For the text-containing cell, return its midpoint in (x, y) coordinate format. 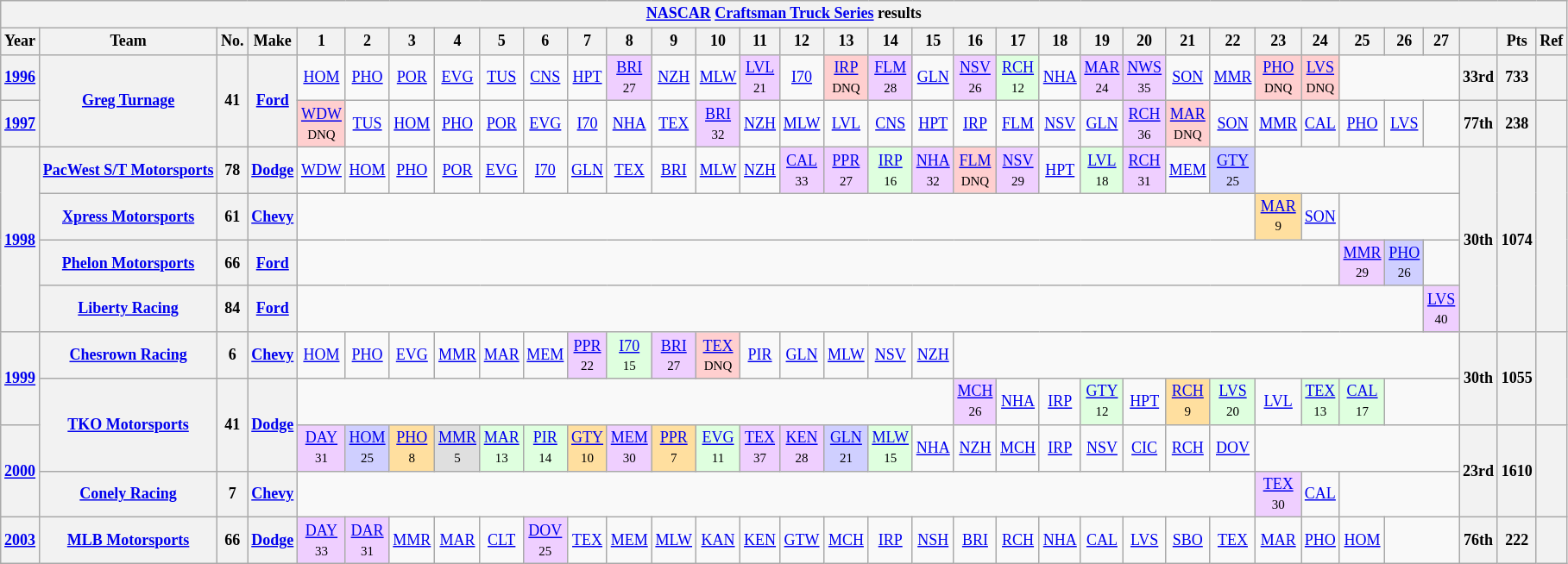
Phelon Motorsports (128, 263)
9 (673, 41)
1997 (21, 124)
WDW (322, 170)
61 (233, 216)
2 (368, 41)
78 (233, 170)
19 (1102, 41)
TEX13 (1320, 402)
20 (1144, 41)
27 (1441, 41)
Pts (1517, 41)
PacWest S/T Motorsports (128, 170)
BRI32 (718, 124)
1998 (21, 240)
1055 (1517, 378)
PPR7 (673, 448)
1610 (1517, 471)
Ref (1552, 41)
MAR24 (1102, 78)
No. (233, 41)
CIC (1144, 448)
TEX37 (760, 448)
TKO Motorsports (128, 424)
Year (21, 41)
17 (1018, 41)
MAR13 (501, 448)
FLMDNQ (975, 170)
23rd (1479, 471)
TEXDNQ (718, 355)
HOM25 (368, 448)
3 (412, 41)
13 (846, 41)
MCH26 (975, 402)
NASCAR Craftsman Truck Series results (784, 14)
CAL33 (801, 170)
IRP16 (891, 170)
MMR5 (457, 448)
FLM (1018, 124)
KEN (760, 541)
TEX30 (1279, 494)
GLN21 (846, 448)
MLW15 (891, 448)
21 (1187, 41)
2000 (21, 471)
8 (629, 41)
DOV25 (545, 541)
RCH31 (1144, 170)
KEN28 (801, 448)
PIR (760, 355)
I7015 (629, 355)
MAR9 (1279, 216)
MEM30 (629, 448)
PHO8 (412, 448)
Chesrown Racing (128, 355)
LVL21 (760, 78)
WDWDNQ (322, 124)
76th (1479, 541)
GTY12 (1102, 402)
84 (233, 309)
GTY10 (588, 448)
2003 (21, 541)
FLM28 (891, 78)
RCH36 (1144, 124)
4 (457, 41)
NHA32 (933, 170)
26 (1405, 41)
22 (1232, 41)
MMR29 (1362, 263)
PIR14 (545, 448)
14 (891, 41)
23 (1279, 41)
PHO26 (1405, 263)
18 (1060, 41)
KAN (718, 541)
DAY31 (322, 448)
NWS35 (1144, 78)
11 (760, 41)
5 (501, 41)
NSH (933, 541)
238 (1517, 124)
LVL18 (1102, 170)
12 (801, 41)
CAL17 (1362, 402)
10 (718, 41)
Xpress Motorsports (128, 216)
EVG11 (718, 448)
222 (1517, 541)
Greg Turnage (128, 100)
Liberty Racing (128, 309)
PPR22 (588, 355)
DAR31 (368, 541)
733 (1517, 78)
GTW (801, 541)
33rd (1479, 78)
15 (933, 41)
NSV26 (975, 78)
Conely Racing (128, 494)
LVS20 (1232, 402)
IRPDNQ (846, 78)
Team (128, 41)
NSV29 (1018, 170)
RCH9 (1187, 402)
Make (273, 41)
SBO (1187, 541)
1074 (1517, 240)
MARDNQ (1187, 124)
LVSDNQ (1320, 78)
CLT (501, 541)
1999 (21, 378)
77th (1479, 124)
PHODNQ (1279, 78)
1 (322, 41)
MLB Motorsports (128, 541)
24 (1320, 41)
RCH12 (1018, 78)
1996 (21, 78)
25 (1362, 41)
PPR27 (846, 170)
GTY25 (1232, 170)
DOV (1232, 448)
LVS40 (1441, 309)
16 (975, 41)
DAY33 (322, 541)
